Find where the given text appears and provide that cell's center as [x, y] coordinate. 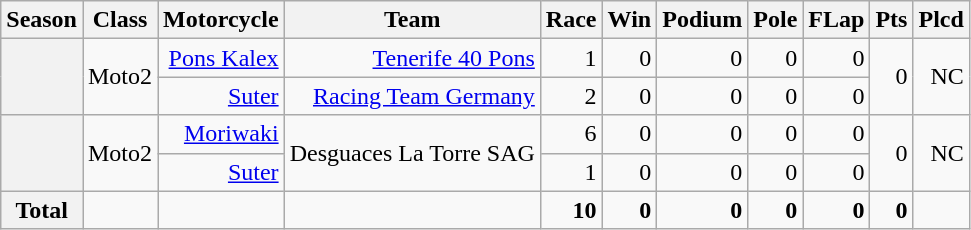
Pts [892, 20]
2 [571, 96]
Tenerife 40 Pons [412, 58]
10 [571, 210]
Motorcycle [222, 20]
Win [630, 20]
Desguaces La Torre SAG [412, 153]
Pons Kalex [222, 58]
Race [571, 20]
FLap [836, 20]
Pole [776, 20]
Racing Team Germany [412, 96]
Team [412, 20]
Season [42, 20]
Class [120, 20]
Plcd [941, 20]
Total [42, 210]
6 [571, 134]
Podium [702, 20]
Moriwaki [222, 134]
